Locate the cell with the specified text and output its (X, Y) center coordinate. 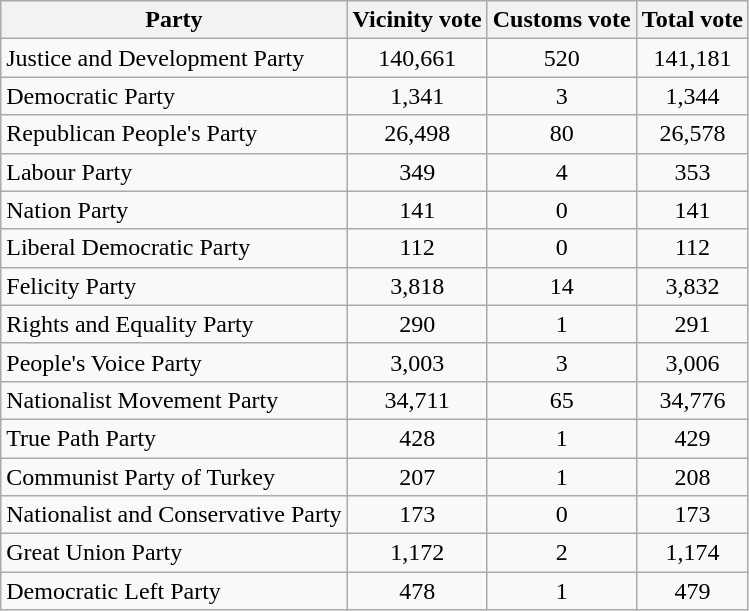
208 (692, 477)
479 (692, 591)
65 (562, 400)
Republican People's Party (174, 134)
26,498 (417, 134)
140,661 (417, 58)
Vicinity vote (417, 20)
14 (562, 286)
Liberal Democratic Party (174, 248)
People's Voice Party (174, 362)
34,711 (417, 400)
4 (562, 172)
80 (562, 134)
353 (692, 172)
Party (174, 20)
2 (562, 553)
1,174 (692, 553)
429 (692, 438)
Felicity Party (174, 286)
Rights and Equality Party (174, 324)
34,776 (692, 400)
26,578 (692, 134)
3,832 (692, 286)
291 (692, 324)
Nationalist Movement Party (174, 400)
428 (417, 438)
Great Union Party (174, 553)
3,818 (417, 286)
Nation Party (174, 210)
Democratic Party (174, 96)
1,172 (417, 553)
True Path Party (174, 438)
Nationalist and Conservative Party (174, 515)
Labour Party (174, 172)
1,344 (692, 96)
Communist Party of Turkey (174, 477)
Justice and Development Party (174, 58)
290 (417, 324)
349 (417, 172)
3,003 (417, 362)
478 (417, 591)
520 (562, 58)
3,006 (692, 362)
141,181 (692, 58)
Total vote (692, 20)
Democratic Left Party (174, 591)
207 (417, 477)
Customs vote (562, 20)
1,341 (417, 96)
